Detect which cell encompasses the target text, then output its (x, y) center coordinate. 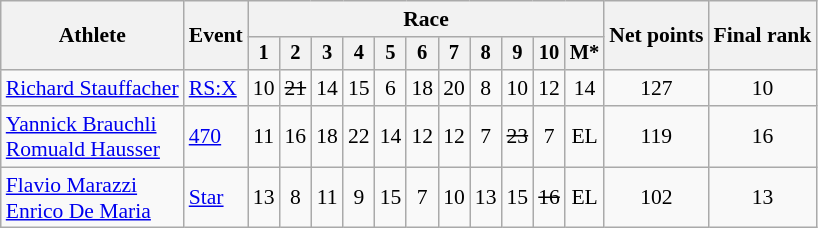
4 (359, 54)
127 (656, 88)
Star (216, 198)
Athlete (92, 36)
23 (517, 136)
Net points (656, 36)
RS:X (216, 88)
20 (454, 88)
21 (296, 88)
2 (296, 54)
3 (327, 54)
119 (656, 136)
102 (656, 198)
1 (264, 54)
Final rank (763, 36)
22 (359, 136)
Event (216, 36)
Race (426, 19)
470 (216, 136)
Richard Stauffacher (92, 88)
M* (584, 54)
5 (391, 54)
Yannick BrauchliRomuald Hausser (92, 136)
Flavio MarazziEnrico De Maria (92, 198)
